Identify which cell holds the provided text, then report its [x, y] central coordinate. 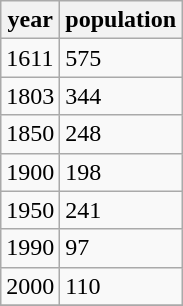
110 [121, 286]
198 [121, 172]
1990 [30, 248]
575 [121, 58]
248 [121, 134]
344 [121, 96]
2000 [30, 286]
1611 [30, 58]
241 [121, 210]
population [121, 20]
1803 [30, 96]
year [30, 20]
1950 [30, 210]
1850 [30, 134]
1900 [30, 172]
97 [121, 248]
